Search for the cell housing the specified text and yield its [X, Y] center coordinate. 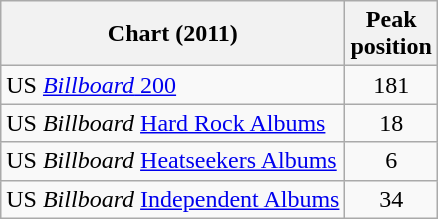
6 [391, 161]
US Billboard Independent Albums [173, 199]
Peakposition [391, 34]
Chart (2011) [173, 34]
18 [391, 123]
US Billboard Hard Rock Albums [173, 123]
US Billboard 200 [173, 85]
34 [391, 199]
US Billboard Heatseekers Albums [173, 161]
181 [391, 85]
